From the cell containing the given text, extract its center point as [x, y] coordinate. 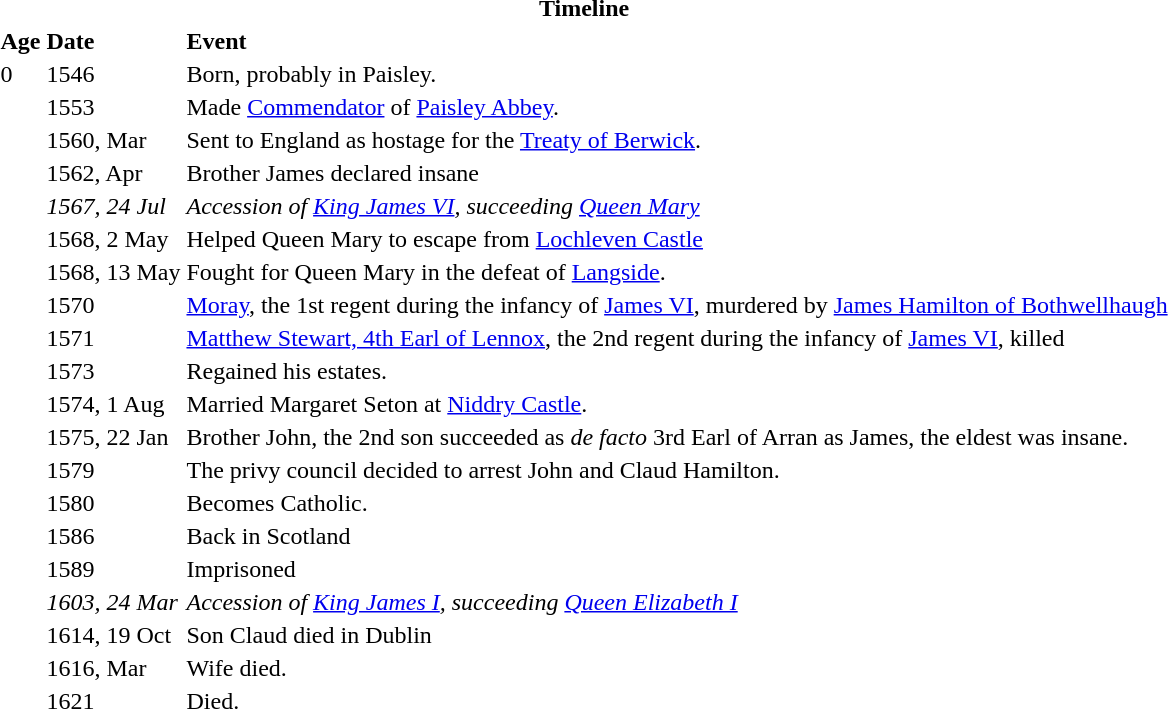
1560, Mar [114, 140]
1575, 22 Jan [114, 437]
1580 [114, 503]
1570 [114, 305]
1616, Mar [114, 668]
1574, 1 Aug [114, 404]
1614, 19 Oct [114, 635]
1571 [114, 338]
1586 [114, 536]
1603, 24 Mar [114, 602]
1589 [114, 569]
1579 [114, 470]
1546 [114, 74]
1568, 2 May [114, 239]
Date [114, 41]
1568, 13 May [114, 272]
1562, Apr [114, 173]
1573 [114, 371]
1553 [114, 107]
1567, 24 Jul [114, 206]
